For the text-containing cell, return its midpoint in (x, y) coordinate format. 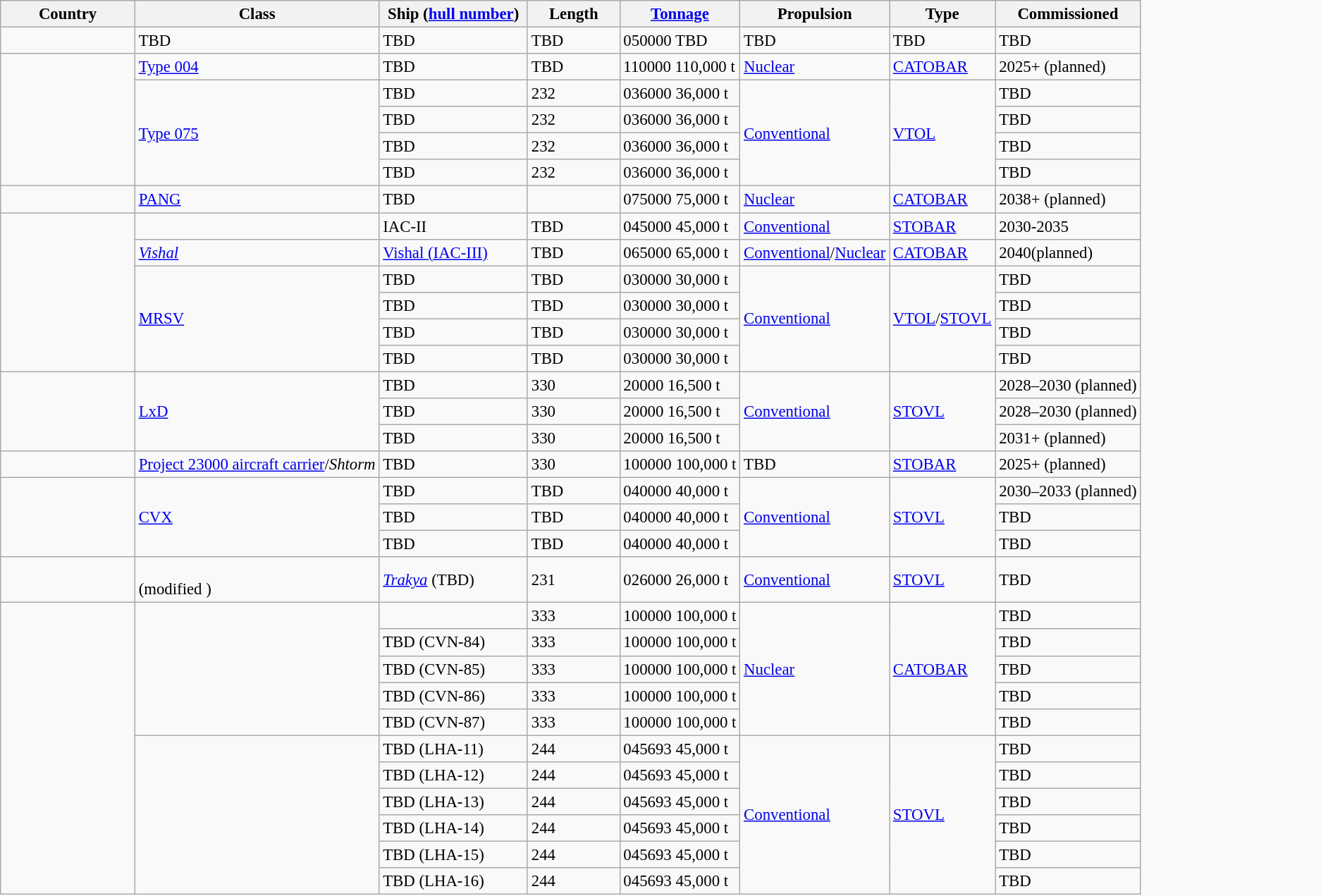
Type (942, 14)
CVX (257, 517)
VTOL/STOVL (942, 319)
Type 075 (257, 133)
(modified ) (257, 579)
TBD (LHA-15) (454, 854)
026000 26,000 t (680, 579)
Country (68, 14)
Project 23000 aircraft carrier/Shtorm (257, 465)
Propulsion (815, 14)
VTOL (942, 133)
IAC-II (454, 226)
2030-2035 (1068, 226)
2038+ (planned) (1068, 200)
Length (574, 14)
TBD (CVN-85) (454, 669)
Trakya (TBD) (454, 579)
TBD (LHA-11) (454, 749)
Commissioned (1068, 14)
231 (574, 579)
TBD (CVN-84) (454, 643)
Tonnage (680, 14)
Conventional/Nuclear (815, 252)
TBD (CVN-86) (454, 696)
Type 004 (257, 67)
2040(planned) (1068, 252)
2031+ (planned) (1068, 438)
045000 45,000 t (680, 226)
050000 TBD (680, 41)
2030–2033 (planned) (1068, 491)
Ship (hull number) (454, 14)
PANG (257, 200)
TBD (LHA-16) (454, 881)
TBD (LHA-12) (454, 775)
Class (257, 14)
TBD (CVN-87) (454, 722)
Vishal (IAC-III) (454, 252)
110000 110,000 t (680, 67)
075000 75,000 t (680, 200)
TBD (LHA-14) (454, 828)
LxD (257, 412)
065000 65,000 t (680, 252)
MRSV (257, 319)
Vishal (257, 252)
TBD (LHA-13) (454, 802)
